Search for the cell housing the specified text and yield its [x, y] center coordinate. 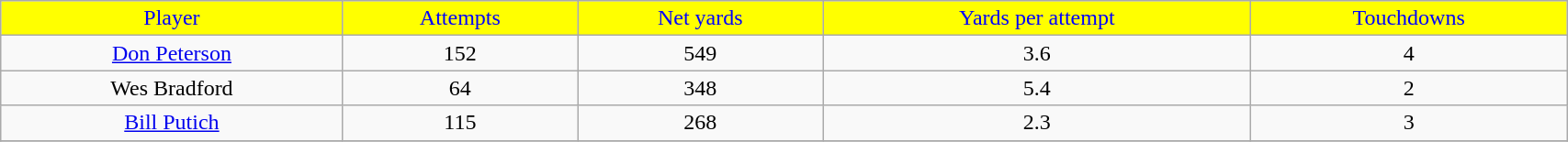
Player [172, 18]
2 [1409, 88]
348 [700, 88]
Don Peterson [172, 53]
152 [459, 53]
Yards per attempt [1037, 18]
3 [1409, 123]
2.3 [1037, 123]
115 [459, 123]
Attempts [459, 18]
Net yards [700, 18]
Bill Putich [172, 123]
5.4 [1037, 88]
3.6 [1037, 53]
64 [459, 88]
Wes Bradford [172, 88]
4 [1409, 53]
Touchdowns [1409, 18]
549 [700, 53]
268 [700, 123]
